Identify which cell holds the provided text, then report its [X, Y] central coordinate. 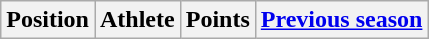
Points [218, 20]
Athlete [137, 20]
Previous season [342, 20]
Position [48, 20]
